For the text-containing cell, return its midpoint in [X, Y] coordinate format. 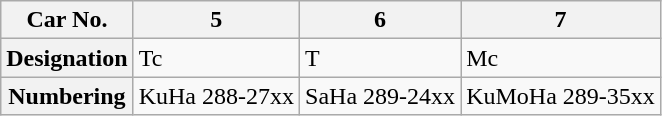
7 [561, 20]
Numbering [67, 96]
6 [380, 20]
T [380, 58]
SaHa 289-24xx [380, 96]
KuMoHa 289-35xx [561, 96]
Tc [216, 58]
Designation [67, 58]
KuHa 288-27xx [216, 96]
5 [216, 20]
Car No. [67, 20]
Mc [561, 58]
